Output the (x, y) coordinate of the center of the cell containing the given text.  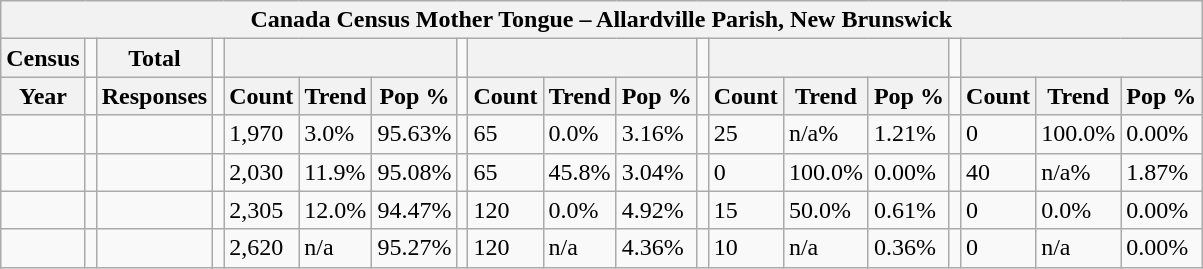
1.21% (908, 134)
2,305 (262, 210)
95.63% (414, 134)
11.9% (336, 172)
2,620 (262, 248)
4.92% (656, 210)
3.0% (336, 134)
25 (746, 134)
Total (154, 58)
Census (43, 58)
95.08% (414, 172)
10 (746, 248)
45.8% (580, 172)
94.47% (414, 210)
3.04% (656, 172)
Canada Census Mother Tongue – Allardville Parish, New Brunswick (602, 20)
3.16% (656, 134)
Responses (154, 96)
15 (746, 210)
0.61% (908, 210)
1,970 (262, 134)
50.0% (826, 210)
2,030 (262, 172)
Year (43, 96)
1.87% (1162, 172)
4.36% (656, 248)
40 (998, 172)
12.0% (336, 210)
95.27% (414, 248)
0.36% (908, 248)
